Detect which cell encompasses the target text, then output its (x, y) center coordinate. 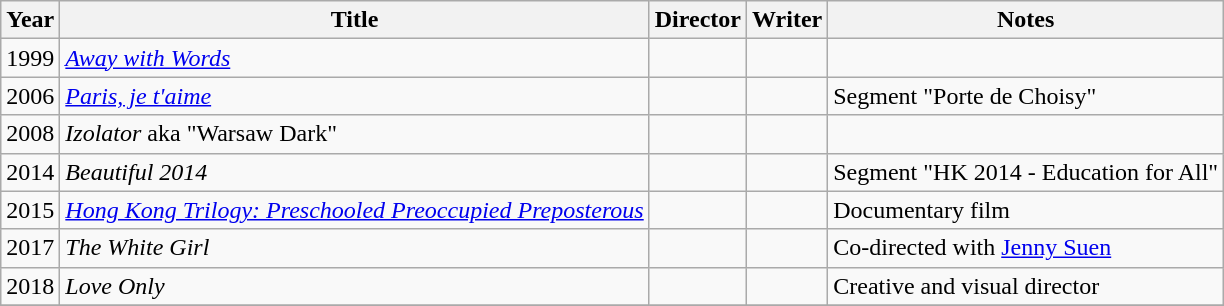
Beautiful 2014 (354, 172)
1999 (30, 58)
Izolator aka "Warsaw Dark" (354, 134)
Year (30, 20)
2006 (30, 96)
2008 (30, 134)
The White Girl (354, 248)
Away with Words (354, 58)
Segment "Porte de Choisy" (1026, 96)
Title (354, 20)
2017 (30, 248)
Love Only (354, 286)
Documentary film (1026, 210)
Notes (1026, 20)
Paris, je t'aime (354, 96)
Segment "HK 2014 - Education for All" (1026, 172)
Writer (786, 20)
2018 (30, 286)
Director (698, 20)
2015 (30, 210)
Creative and visual director (1026, 286)
Co-directed with Jenny Suen (1026, 248)
Hong Kong Trilogy: Preschooled Preoccupied Preposterous (354, 210)
2014 (30, 172)
